Pinpoint the cell where the given text exists, returning its [x, y] midpoint coordinate. 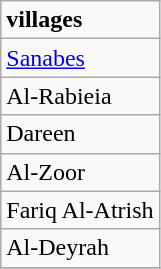
Al-Rabieia [80, 96]
villages [80, 20]
Al-Deyrah [80, 248]
Fariq Al-Atrish [80, 210]
Al-Zoor [80, 172]
Sanabes [80, 58]
Dareen [80, 134]
